Locate the cell with the specified text and output its (X, Y) center coordinate. 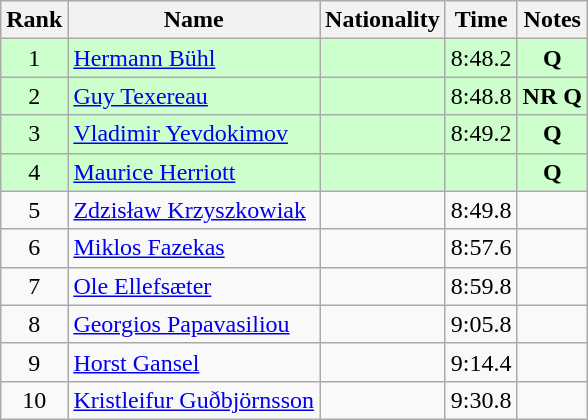
Notes (552, 20)
8:59.8 (481, 286)
9:30.8 (481, 400)
4 (34, 172)
Maurice Herriott (194, 172)
8:48.8 (481, 96)
9:14.4 (481, 362)
Hermann Bühl (194, 58)
9:05.8 (481, 324)
1 (34, 58)
Georgios Papavasiliou (194, 324)
6 (34, 248)
7 (34, 286)
Kristleifur Guðbjörnsson (194, 400)
10 (34, 400)
Guy Texereau (194, 96)
NR Q (552, 96)
Time (481, 20)
Vladimir Yevdokimov (194, 134)
8:49.2 (481, 134)
Name (194, 20)
Zdzisław Krzyszkowiak (194, 210)
8 (34, 324)
Ole Ellefsæter (194, 286)
8:49.8 (481, 210)
5 (34, 210)
2 (34, 96)
Rank (34, 20)
3 (34, 134)
8:48.2 (481, 58)
Miklos Fazekas (194, 248)
Nationality (383, 20)
8:57.6 (481, 248)
Horst Gansel (194, 362)
9 (34, 362)
